From the cell containing the given text, extract its center point as [x, y] coordinate. 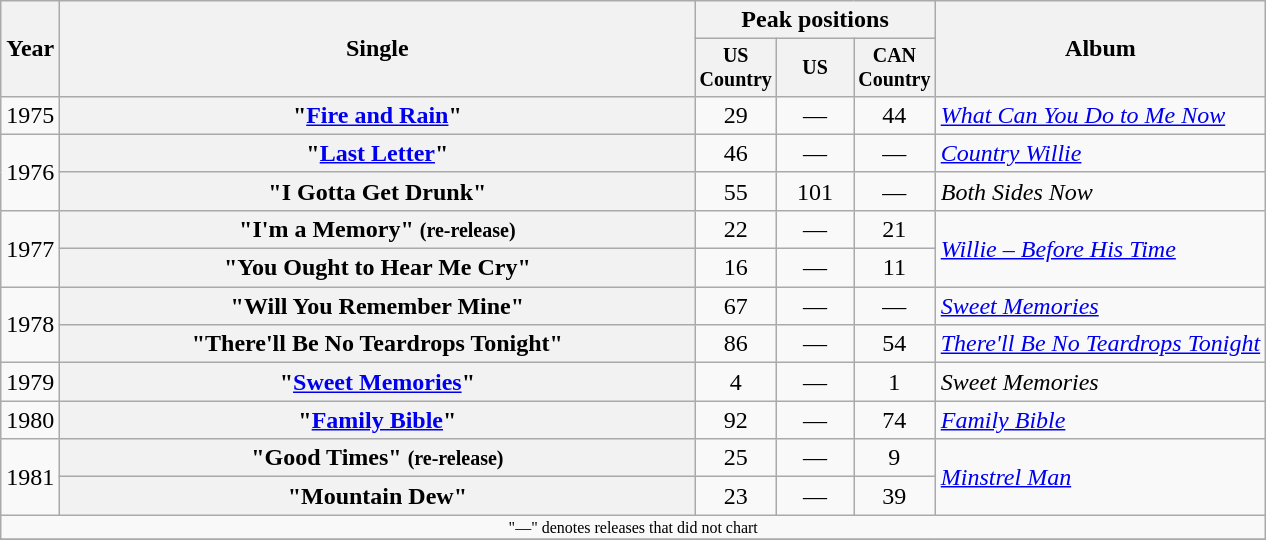
What Can You Do to Me Now [1100, 115]
Both Sides Now [1100, 191]
"Fire and Rain" [378, 115]
29 [736, 115]
101 [816, 191]
1 [895, 382]
44 [895, 115]
"I Gotta Get Drunk" [378, 191]
Country Willie [1100, 153]
67 [736, 306]
"Last Letter" [378, 153]
"I'm a Memory" (re-release) [378, 229]
92 [736, 420]
9 [895, 458]
11 [895, 268]
1977 [30, 248]
1979 [30, 382]
"Sweet Memories" [378, 382]
1976 [30, 172]
"Family Bible" [378, 420]
US [816, 68]
1978 [30, 325]
86 [736, 344]
Family Bible [1100, 420]
Peak positions [815, 20]
1975 [30, 115]
25 [736, 458]
55 [736, 191]
Year [30, 49]
Minstrel Man [1100, 477]
22 [736, 229]
Single [378, 49]
"You Ought to Hear Me Cry" [378, 268]
1981 [30, 477]
CAN Country [895, 68]
21 [895, 229]
US Country [736, 68]
54 [895, 344]
16 [736, 268]
"Mountain Dew" [378, 496]
46 [736, 153]
23 [736, 496]
"—" denotes releases that did not chart [634, 527]
There'll Be No Teardrops Tonight [1100, 344]
74 [895, 420]
"Will You Remember Mine" [378, 306]
1980 [30, 420]
4 [736, 382]
Willie – Before His Time [1100, 248]
"Good Times" (re-release) [378, 458]
"There'll Be No Teardrops Tonight" [378, 344]
Album [1100, 49]
39 [895, 496]
